For the text-containing cell, return its midpoint in (x, y) coordinate format. 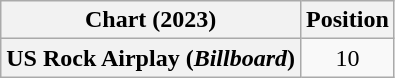
10 (348, 58)
Chart (2023) (151, 20)
Position (348, 20)
US Rock Airplay (Billboard) (151, 58)
